Detect which cell encompasses the target text, then output its [X, Y] center coordinate. 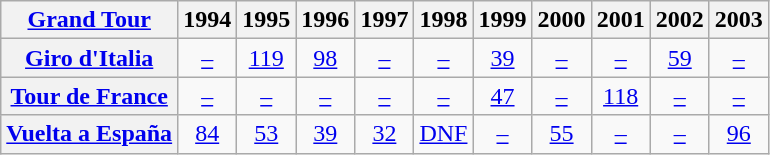
2002 [680, 20]
DNF [444, 134]
2000 [562, 20]
Giro d'Italia [90, 58]
2003 [738, 20]
96 [738, 134]
1996 [326, 20]
59 [680, 58]
53 [266, 134]
Grand Tour [90, 20]
55 [562, 134]
118 [620, 96]
84 [208, 134]
2001 [620, 20]
32 [384, 134]
1995 [266, 20]
98 [326, 58]
1994 [208, 20]
47 [502, 96]
Tour de France [90, 96]
1998 [444, 20]
Vuelta a España [90, 134]
1999 [502, 20]
119 [266, 58]
1997 [384, 20]
